Return (X, Y) of the center of cell containing provided text 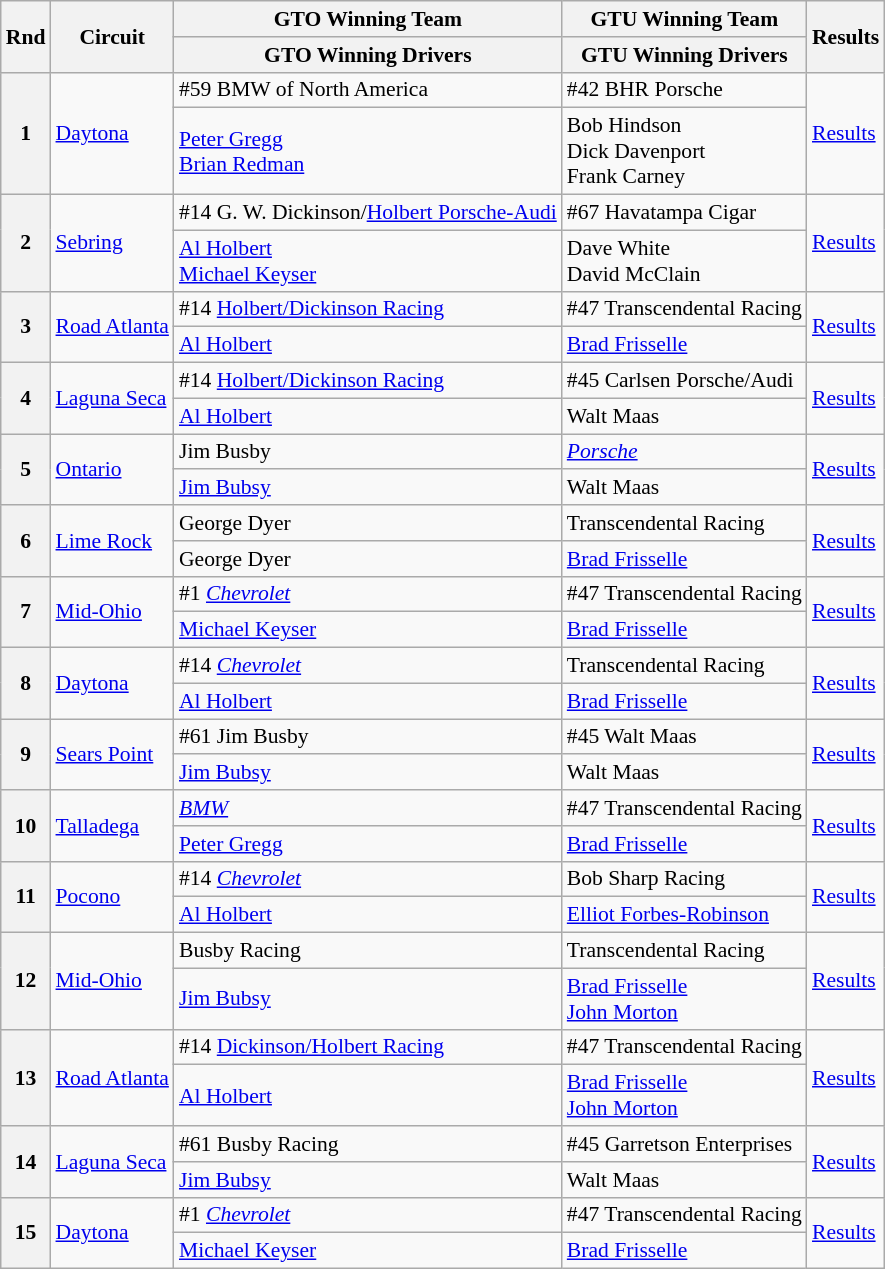
GTU Winning Drivers (684, 55)
10 (26, 826)
Bob Sharp Racing (684, 879)
Lime Rock (112, 540)
1 (26, 133)
Circuit (112, 36)
Peter Gregg Brian Redman (368, 152)
Al Holbert Michael Keyser (368, 260)
Bob Hindson Dick Davenport Frank Carney (684, 152)
Sebring (112, 244)
15 (26, 1232)
Porsche (684, 452)
#61 Busby Racing (368, 1144)
12 (26, 982)
3 (26, 326)
4 (26, 398)
2 (26, 244)
8 (26, 684)
GTO Winning Drivers (368, 55)
Peter Gregg (368, 844)
BMW (368, 808)
7 (26, 612)
GTO Winning Team (368, 19)
#45 Garretson Enterprises (684, 1144)
#45 Carlsen Porsche/Audi (684, 381)
#14 G. W. Dickinson/Holbert Porsche-Audi (368, 213)
14 (26, 1162)
Jim Busby (368, 452)
Elliot Forbes-Robinson (684, 915)
Rnd (26, 36)
#14 Dickinson/Holbert Racing (368, 1047)
9 (26, 754)
GTU Winning Team (684, 19)
#42 BHR Porsche (684, 90)
#59 BMW of North America (368, 90)
#67 Havatampa Cigar (684, 213)
Ontario (112, 470)
Talladega (112, 826)
Dave White David McClain (684, 260)
6 (26, 540)
Pocono (112, 896)
11 (26, 896)
5 (26, 470)
Busby Racing (368, 951)
13 (26, 1078)
#45 Walt Maas (684, 737)
Sears Point (112, 754)
#61 Jim Busby (368, 737)
